For the text-containing cell, return its midpoint in (X, Y) coordinate format. 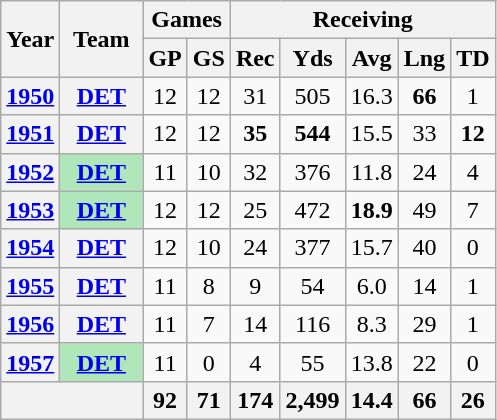
14.4 (372, 400)
Lng (424, 58)
35 (255, 134)
8.3 (372, 324)
71 (208, 400)
Receiving (362, 20)
Games (186, 20)
15.5 (372, 134)
40 (424, 248)
1953 (30, 210)
GS (208, 58)
174 (255, 400)
544 (312, 134)
505 (312, 96)
32 (255, 172)
GP (165, 58)
8 (208, 286)
31 (255, 96)
55 (312, 362)
1957 (30, 362)
22 (424, 362)
29 (424, 324)
25 (255, 210)
49 (424, 210)
Avg (372, 58)
TD (473, 58)
Rec (255, 58)
2,499 (312, 400)
1956 (30, 324)
15.7 (372, 248)
1955 (30, 286)
Team (102, 39)
1951 (30, 134)
Yds (312, 58)
376 (312, 172)
33 (424, 134)
472 (312, 210)
16.3 (372, 96)
13.8 (372, 362)
1954 (30, 248)
11.8 (372, 172)
1950 (30, 96)
92 (165, 400)
377 (312, 248)
54 (312, 286)
26 (473, 400)
Year (30, 39)
6.0 (372, 286)
1952 (30, 172)
18.9 (372, 210)
116 (312, 324)
9 (255, 286)
